Locate the cell with the specified text and output its [X, Y] center coordinate. 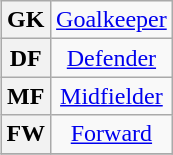
Goalkeeper [112, 20]
FW [26, 134]
Midfielder [112, 96]
DF [26, 58]
Forward [112, 134]
MF [26, 96]
GK [26, 20]
Defender [112, 58]
